Capture the cell that displays the provided text and extract its [x, y] central coordinate. 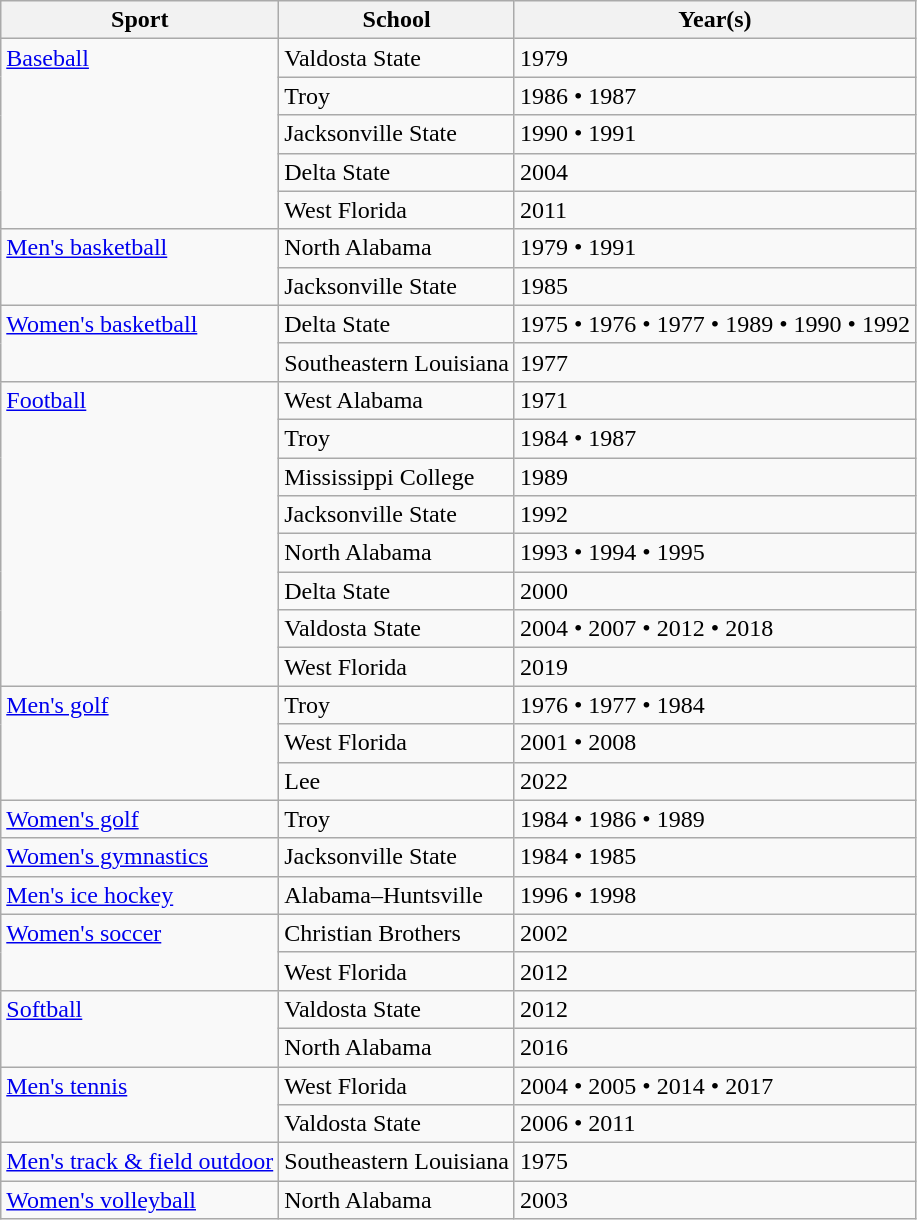
Women's golf [140, 819]
Men's tennis [140, 1104]
1971 [714, 400]
Men's basketball [140, 267]
Women's basketball [140, 343]
1975 • 1976 • 1977 • 1989 • 1990 • 1992 [714, 324]
School [397, 20]
1992 [714, 515]
Christian Brothers [397, 933]
1996 • 1998 [714, 895]
Women's gymnastics [140, 857]
Football [140, 533]
1993 • 1994 • 1995 [714, 553]
1990 • 1991 [714, 134]
Women's soccer [140, 952]
Men's golf [140, 743]
1976 • 1977 • 1984 [714, 705]
2000 [714, 591]
1979 • 1991 [714, 248]
Men's ice hockey [140, 895]
1979 [714, 58]
Softball [140, 1028]
2002 [714, 933]
2016 [714, 1047]
1989 [714, 477]
2006 • 2011 [714, 1124]
2004 • 2007 • 2012 • 2018 [714, 629]
West Alabama [397, 400]
Sport [140, 20]
2004 [714, 172]
Alabama–Huntsville [397, 895]
1984 • 1987 [714, 438]
Lee [397, 781]
1984 • 1985 [714, 857]
1985 [714, 286]
Year(s) [714, 20]
2004 • 2005 • 2014 • 2017 [714, 1085]
1975 [714, 1162]
Women's volleyball [140, 1200]
1984 • 1986 • 1989 [714, 819]
Mississippi College [397, 477]
Baseball [140, 134]
2019 [714, 667]
Men's track & field outdoor [140, 1162]
1977 [714, 362]
2022 [714, 781]
2001 • 2008 [714, 743]
2011 [714, 210]
2003 [714, 1200]
1986 • 1987 [714, 96]
